Provide the [x, y] coordinate of the cell's center where the given text is located.  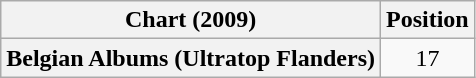
17 [428, 58]
Belgian Albums (Ultratop Flanders) [191, 58]
Chart (2009) [191, 20]
Position [428, 20]
